Return the (x, y) coordinate for the center point of the cell that contains the specified text.  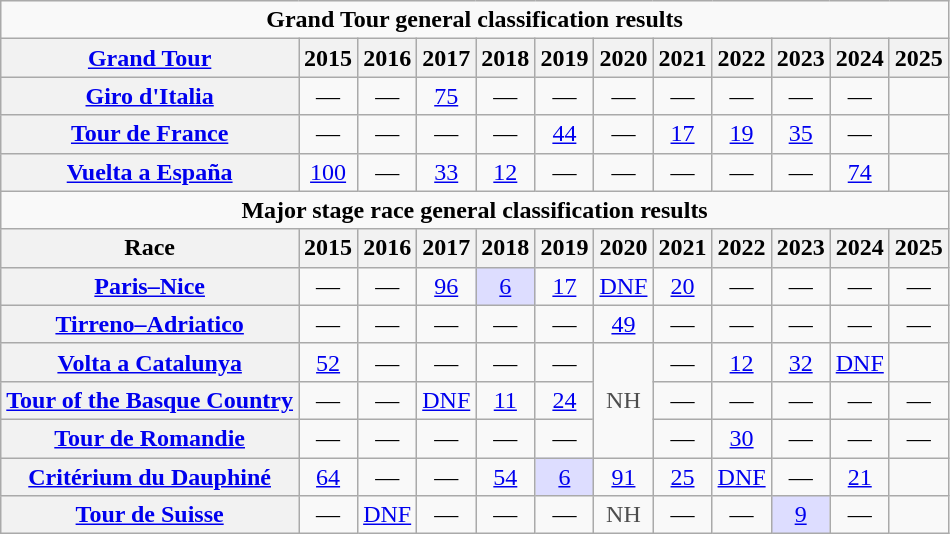
20 (682, 286)
52 (328, 362)
9 (800, 515)
Grand Tour (150, 58)
Tour de Suisse (150, 515)
19 (742, 134)
Tirreno–Adriatico (150, 324)
Major stage race general classification results (475, 210)
100 (328, 172)
96 (446, 286)
64 (328, 477)
Giro d'Italia (150, 96)
75 (446, 96)
Race (150, 248)
33 (446, 172)
35 (800, 134)
24 (564, 400)
Tour de Romandie (150, 438)
Vuelta a España (150, 172)
91 (624, 477)
Tour of the Basque Country (150, 400)
30 (742, 438)
Volta a Catalunya (150, 362)
25 (682, 477)
32 (800, 362)
Paris–Nice (150, 286)
Grand Tour general classification results (475, 20)
21 (860, 477)
Tour de France (150, 134)
49 (624, 324)
11 (506, 400)
74 (860, 172)
54 (506, 477)
Critérium du Dauphiné (150, 477)
44 (564, 134)
